Scan for the cell matching the given text and deliver its (x, y) coordinate at center. 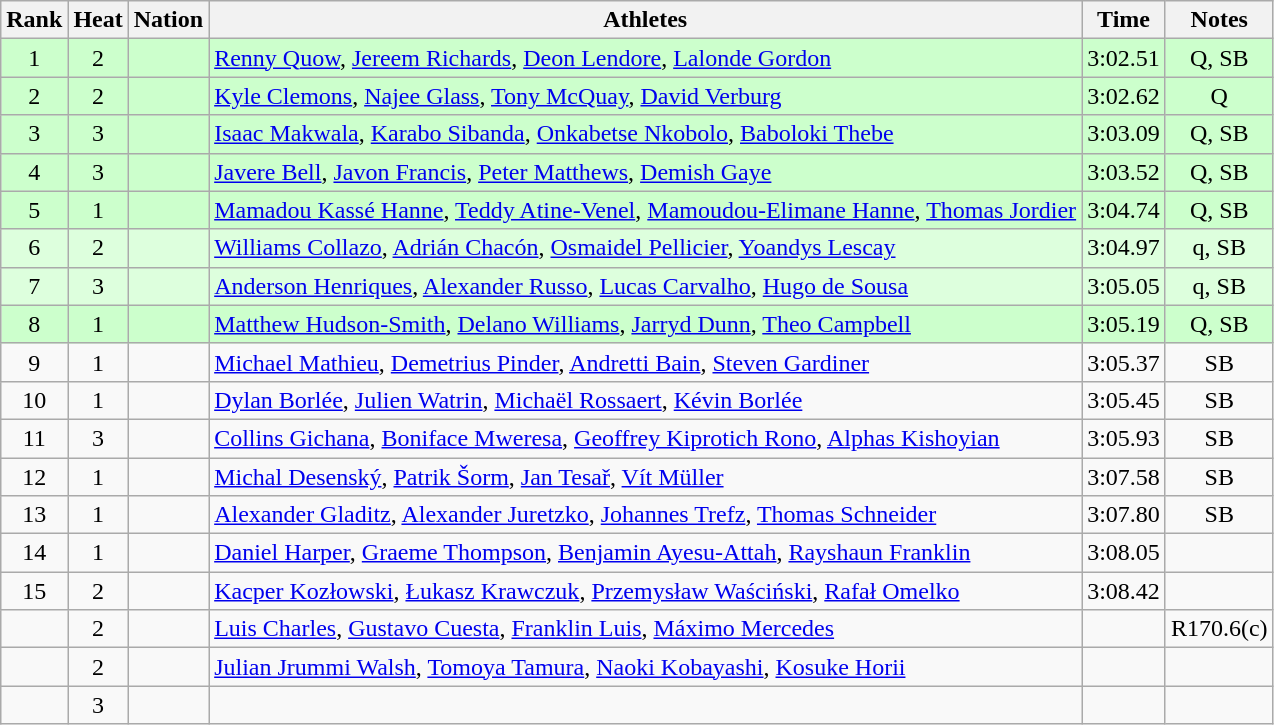
3:08.42 (1124, 591)
3:07.80 (1124, 515)
Javere Bell, Javon Francis, Peter Matthews, Demish Gaye (646, 172)
8 (34, 324)
15 (34, 591)
Kacper Kozłowski, Łukasz Krawczuk, Przemysław Waściński, Rafał Omelko (646, 591)
3:05.37 (1124, 362)
7 (34, 286)
3:05.93 (1124, 438)
Williams Collazo, Adrián Chacón, Osmaidel Pellicier, Yoandys Lescay (646, 248)
Kyle Clemons, Najee Glass, Tony McQuay, David Verburg (646, 96)
10 (34, 400)
Anderson Henriques, Alexander Russo, Lucas Carvalho, Hugo de Sousa (646, 286)
Luis Charles, Gustavo Cuesta, Franklin Luis, Máximo Mercedes (646, 629)
4 (34, 172)
6 (34, 248)
3:05.05 (1124, 286)
Collins Gichana, Boniface Mweresa, Geoffrey Kiprotich Rono, Alphas Kishoyian (646, 438)
Matthew Hudson-Smith, Delano Williams, Jarryd Dunn, Theo Campbell (646, 324)
Notes (1219, 20)
R170.6(c) (1219, 629)
5 (34, 210)
14 (34, 553)
3:03.09 (1124, 134)
Time (1124, 20)
Athletes (646, 20)
3:05.19 (1124, 324)
Michal Desenský, Patrik Šorm, Jan Tesař, Vít Müller (646, 477)
11 (34, 438)
13 (34, 515)
Daniel Harper, Graeme Thompson, Benjamin Ayesu-Attah, Rayshaun Franklin (646, 553)
Julian Jrummi Walsh, Tomoya Tamura, Naoki Kobayashi, Kosuke Horii (646, 667)
3:04.97 (1124, 248)
3:07.58 (1124, 477)
Heat (98, 20)
Michael Mathieu, Demetrius Pinder, Andretti Bain, Steven Gardiner (646, 362)
3:04.74 (1124, 210)
3:05.45 (1124, 400)
3:02.62 (1124, 96)
Nation (168, 20)
Q (1219, 96)
Alexander Gladitz, Alexander Juretzko, Johannes Trefz, Thomas Schneider (646, 515)
3:08.05 (1124, 553)
Rank (34, 20)
Renny Quow, Jereem Richards, Deon Lendore, Lalonde Gordon (646, 58)
3:03.52 (1124, 172)
Isaac Makwala, Karabo Sibanda, Onkabetse Nkobolo, Baboloki Thebe (646, 134)
3:02.51 (1124, 58)
Dylan Borlée, Julien Watrin, Michaël Rossaert, Kévin Borlée (646, 400)
12 (34, 477)
9 (34, 362)
Mamadou Kassé Hanne, Teddy Atine-Venel, Mamoudou-Elimane Hanne, Thomas Jordier (646, 210)
